Capture the cell that displays the provided text and extract its [x, y] central coordinate. 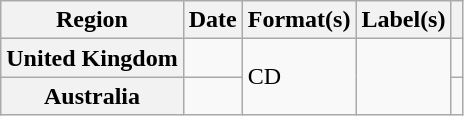
Australia [92, 96]
Format(s) [299, 20]
Region [92, 20]
Label(s) [404, 20]
CD [299, 77]
Date [212, 20]
United Kingdom [92, 58]
